Identify which cell holds the provided text, then report its [x, y] central coordinate. 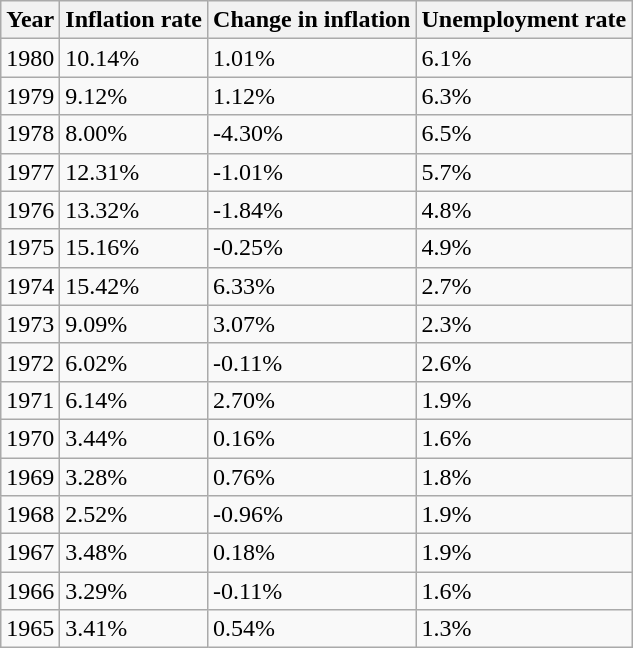
2.52% [134, 515]
15.42% [134, 286]
0.76% [312, 477]
12.31% [134, 172]
-0.96% [312, 515]
1978 [30, 134]
4.9% [524, 248]
2.70% [312, 400]
-4.30% [312, 134]
0.16% [312, 438]
1968 [30, 515]
1.12% [312, 96]
1975 [30, 248]
1980 [30, 58]
1.01% [312, 58]
2.3% [524, 324]
1979 [30, 96]
1965 [30, 629]
1966 [30, 591]
0.54% [312, 629]
3.28% [134, 477]
0.18% [312, 553]
3.44% [134, 438]
3.29% [134, 591]
1969 [30, 477]
9.09% [134, 324]
1977 [30, 172]
-0.25% [312, 248]
2.7% [524, 286]
Year [30, 20]
3.48% [134, 553]
6.3% [524, 96]
13.32% [134, 210]
3.41% [134, 629]
-1.01% [312, 172]
1972 [30, 362]
1967 [30, 553]
Change in inflation [312, 20]
1970 [30, 438]
2.6% [524, 362]
5.7% [524, 172]
1976 [30, 210]
1971 [30, 400]
3.07% [312, 324]
10.14% [134, 58]
15.16% [134, 248]
8.00% [134, 134]
6.33% [312, 286]
6.5% [524, 134]
-1.84% [312, 210]
6.1% [524, 58]
6.14% [134, 400]
9.12% [134, 96]
4.8% [524, 210]
6.02% [134, 362]
1973 [30, 324]
1.8% [524, 477]
1.3% [524, 629]
Inflation rate [134, 20]
1974 [30, 286]
Unemployment rate [524, 20]
